Return [X, Y] of the center of cell containing provided text 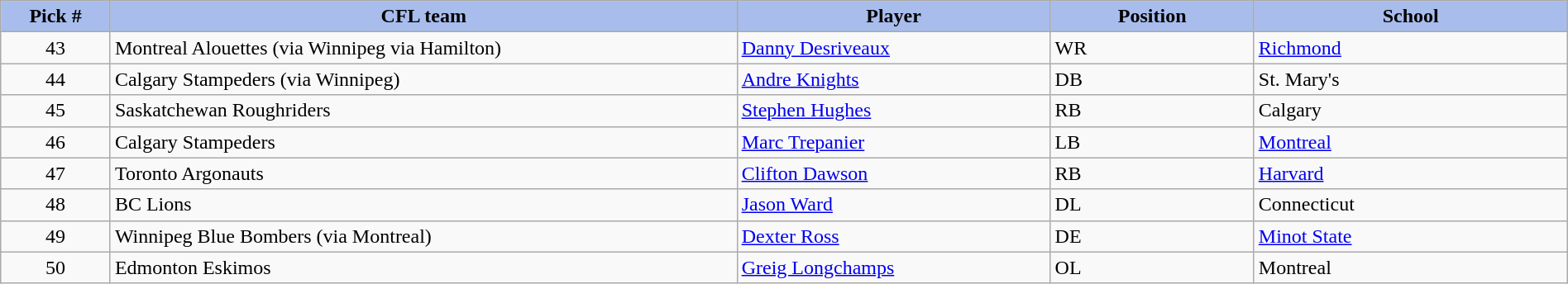
Toronto Argonauts [423, 173]
OL [1152, 267]
St. Mary's [1411, 79]
Andre Knights [893, 79]
Jason Ward [893, 205]
Winnipeg Blue Bombers (via Montreal) [423, 236]
Marc Trepanier [893, 142]
DB [1152, 79]
Montreal Alouettes (via Winnipeg via Hamilton) [423, 48]
Danny Desriveaux [893, 48]
Calgary [1411, 111]
Greig Longchamps [893, 267]
Edmonton Eskimos [423, 267]
Harvard [1411, 173]
Calgary Stampeders [423, 142]
BC Lions [423, 205]
43 [56, 48]
LB [1152, 142]
46 [56, 142]
Minot State [1411, 236]
CFL team [423, 17]
Pick # [56, 17]
Clifton Dawson [893, 173]
49 [56, 236]
DL [1152, 205]
DE [1152, 236]
Richmond [1411, 48]
Connecticut [1411, 205]
Stephen Hughes [893, 111]
47 [56, 173]
44 [56, 79]
48 [56, 205]
School [1411, 17]
Dexter Ross [893, 236]
45 [56, 111]
Position [1152, 17]
Saskatchewan Roughriders [423, 111]
Player [893, 17]
50 [56, 267]
Calgary Stampeders (via Winnipeg) [423, 79]
WR [1152, 48]
